Pinpoint the cell where the given text exists, returning its (x, y) midpoint coordinate. 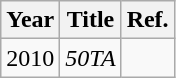
Ref. (148, 20)
2010 (30, 58)
Year (30, 20)
50TA (90, 58)
Title (90, 20)
